Extract the [X, Y] coordinate from the center of the cell holding the provided text.  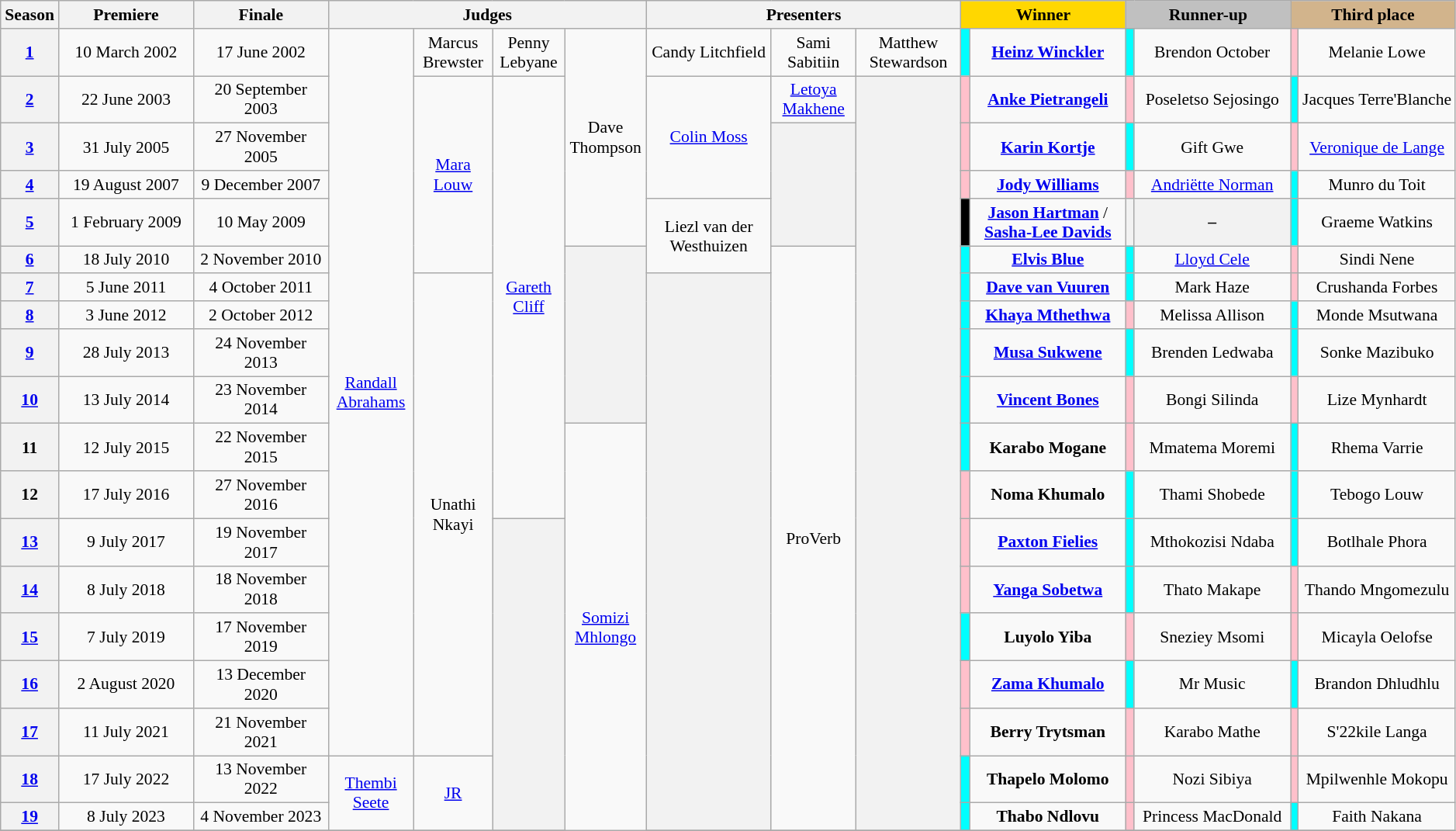
Zama Khumalo [1047, 684]
Elvis Blue [1047, 260]
10 May 2009 [261, 222]
Princess MacDonald [1212, 817]
JR [453, 793]
10 [29, 400]
Sonke Mazibuko [1377, 352]
Judges [487, 15]
20 September 2003 [261, 99]
Finale [261, 15]
9 July 2017 [126, 542]
11 July 2021 [126, 732]
13 December 2020 [261, 684]
Gareth Cliff [529, 297]
Paxton Fielies [1047, 542]
Thato Makape [1212, 590]
Veronique de Lange [1377, 147]
Andriëtte Norman [1212, 185]
Rhema Varrie [1377, 447]
7 July 2019 [126, 638]
2 August 2020 [126, 684]
Candy Litchfield [709, 53]
Lloyd Cele [1212, 260]
Jason Hartman / Sasha-Lee Davids [1047, 222]
S'22kile Langa [1377, 732]
Dave Thompson [605, 137]
Melanie Lowe [1377, 53]
12 July 2015 [126, 447]
Unathi Nkayi [453, 515]
Liezl van der Westhuizen [709, 236]
31 July 2005 [126, 147]
17 November 2019 [261, 638]
28 July 2013 [126, 352]
Anke Pietrangeli [1047, 99]
19 [29, 817]
8 [29, 315]
Poseletso Sejosingo [1212, 99]
7 [29, 288]
Somizi Mhlongo [605, 627]
Bongi Silinda [1212, 400]
Luyolo Yiba [1047, 638]
Premiere [126, 15]
Mr Music [1212, 684]
1 [29, 53]
Heinz Winckler [1047, 53]
16 [29, 684]
Season [29, 15]
17 July 2016 [126, 495]
4 [29, 185]
23 November 2014 [261, 400]
Sindi Nene [1377, 260]
Sneziey Msomi [1212, 638]
3 [29, 147]
Lize Mynhardt [1377, 400]
Thapelo Molomo [1047, 779]
Karabo Mathe [1212, 732]
Khaya Mthethwa [1047, 315]
Brandon Dhludhlu [1377, 684]
Micayla Oelofse [1377, 638]
Karabo Mogane [1047, 447]
9 [29, 352]
Gift Gwe [1212, 147]
Botlhale Phora [1377, 542]
9 December 2007 [261, 185]
18 [29, 779]
19 August 2007 [126, 185]
13 [29, 542]
Runner-up [1208, 15]
Matthew Stewardson [908, 53]
15 [29, 638]
Letoya Makhene [813, 99]
13 July 2014 [126, 400]
Noma Khumalo [1047, 495]
Monde Msutwana [1377, 315]
19 November 2017 [261, 542]
Crushanda Forbes [1377, 288]
1 February 2009 [126, 222]
17 [29, 732]
2 [29, 99]
Winner [1043, 15]
Graeme Watkins [1377, 222]
Mara Louw [453, 175]
Presenters [804, 15]
10 March 2002 [126, 53]
– [1212, 222]
17 June 2002 [261, 53]
27 November 2016 [261, 495]
5 [29, 222]
4 October 2011 [261, 288]
Mark Haze [1212, 288]
2 October 2012 [261, 315]
8 July 2018 [126, 590]
Jacques Terre'Blanche [1377, 99]
Vincent Bones [1047, 400]
Faith Nakana [1377, 817]
2 November 2010 [261, 260]
24 November 2013 [261, 352]
Brendon October [1212, 53]
ProVerb [813, 538]
Third place [1373, 15]
Sami Sabitiin [813, 53]
17 July 2022 [126, 779]
Tebogo Louw [1377, 495]
Thami Shobede [1212, 495]
Thando Mngomezulu [1377, 590]
Mmatema Moremi [1212, 447]
13 November 2022 [261, 779]
Thembi Seete [371, 793]
Mpilwenhle Mokopu [1377, 779]
11 [29, 447]
Karin Kortje [1047, 147]
Colin Moss [709, 137]
21 November 2021 [261, 732]
14 [29, 590]
Melissa Allison [1212, 315]
Nozi Sibiya [1212, 779]
Mthokozisi Ndaba [1212, 542]
Penny Lebyane [529, 53]
Thabo Ndlovu [1047, 817]
Jody Williams [1047, 185]
Musa Sukwene [1047, 352]
4 November 2023 [261, 817]
8 July 2023 [126, 817]
12 [29, 495]
Brenden Ledwaba [1212, 352]
Munro du Toit [1377, 185]
Yanga Sobetwa [1047, 590]
Berry Trytsman [1047, 732]
5 June 2011 [126, 288]
22 November 2015 [261, 447]
22 June 2003 [126, 99]
3 June 2012 [126, 315]
27 November 2005 [261, 147]
6 [29, 260]
Dave van Vuuren [1047, 288]
18 November 2018 [261, 590]
18 July 2010 [126, 260]
Marcus Brewster [453, 53]
Randall Abrahams [371, 393]
